Capture the cell that displays the provided text and extract its [X, Y] central coordinate. 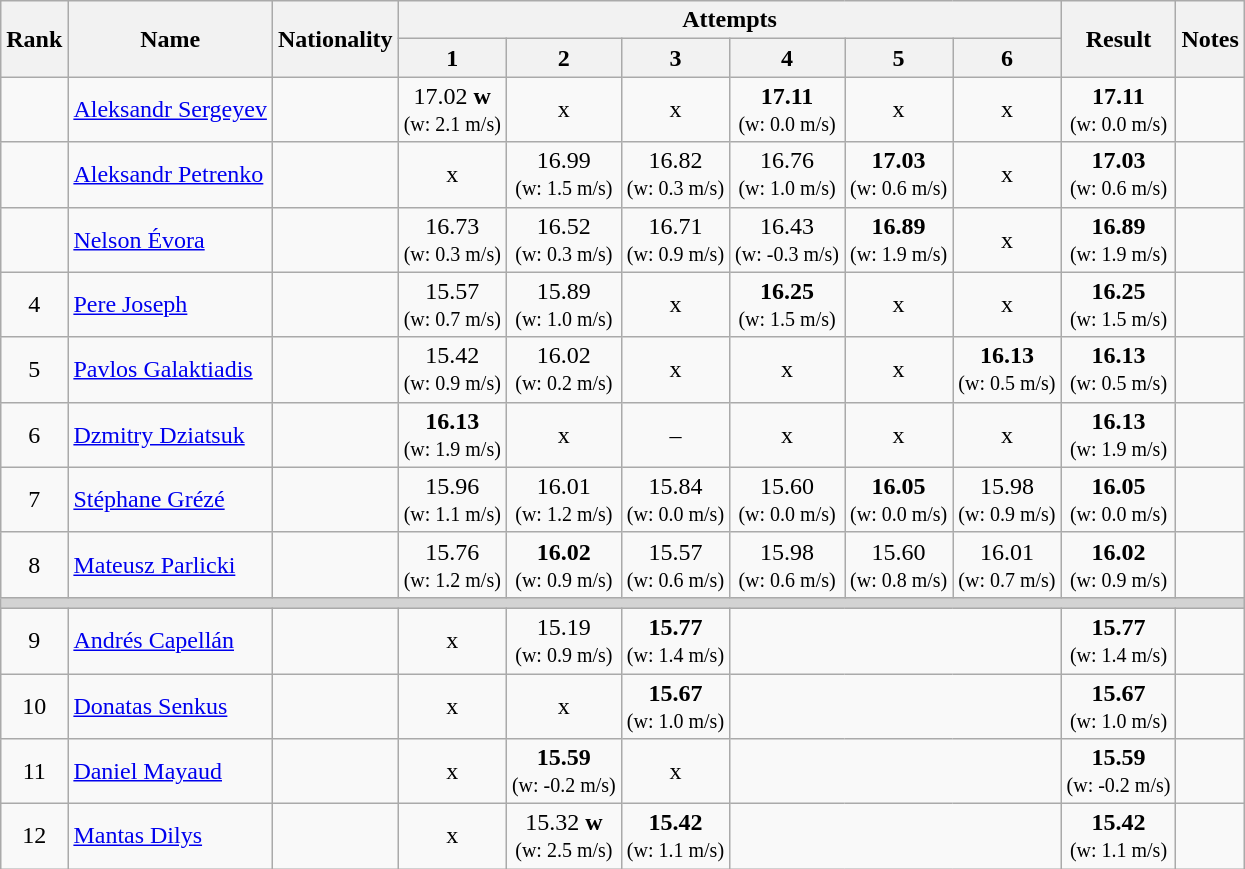
Andrés Capellán [170, 640]
– [675, 434]
16.01(w: 1.2 m/s) [564, 500]
7 [34, 500]
10 [34, 706]
Aleksandr Sergeyev [170, 110]
15.57(w: 0.6 m/s) [675, 564]
16.73(w: 0.3 m/s) [452, 240]
15.42(w: 0.9 m/s) [452, 370]
Mantas Dilys [170, 836]
15.76(w: 1.2 m/s) [452, 564]
16.82(w: 0.3 m/s) [675, 174]
Dzmitry Dziatsuk [170, 434]
Attempts [730, 20]
15.60(w: 0.0 m/s) [788, 500]
Donatas Senkus [170, 706]
Nationality [335, 39]
16.43(w: -0.3 m/s) [788, 240]
15.98(w: 0.6 m/s) [788, 564]
8 [34, 564]
Name [170, 39]
Aleksandr Petrenko [170, 174]
15.98(w: 0.9 m/s) [1007, 500]
16.99(w: 1.5 m/s) [564, 174]
15.96(w: 1.1 m/s) [452, 500]
3 [675, 58]
2 [564, 58]
16.01(w: 0.7 m/s) [1007, 564]
17.02 w(w: 2.1 m/s) [452, 110]
15.84(w: 0.0 m/s) [675, 500]
Stéphane Grézé [170, 500]
11 [34, 772]
Daniel Mayaud [170, 772]
15.19(w: 0.9 m/s) [564, 640]
Rank [34, 39]
Pavlos Galaktiadis [170, 370]
16.02(w: 0.2 m/s) [564, 370]
Mateusz Parlicki [170, 564]
15.89(w: 1.0 m/s) [564, 304]
15.32 w(w: 2.5 m/s) [564, 836]
16.71(w: 0.9 m/s) [675, 240]
12 [34, 836]
16.52(w: 0.3 m/s) [564, 240]
15.57(w: 0.7 m/s) [452, 304]
Pere Joseph [170, 304]
1 [452, 58]
Notes [1210, 39]
9 [34, 640]
16.76(w: 1.0 m/s) [788, 174]
15.60(w: 0.8 m/s) [898, 564]
Result [1118, 39]
Nelson Évora [170, 240]
